Return (X, Y) of the center of cell containing provided text 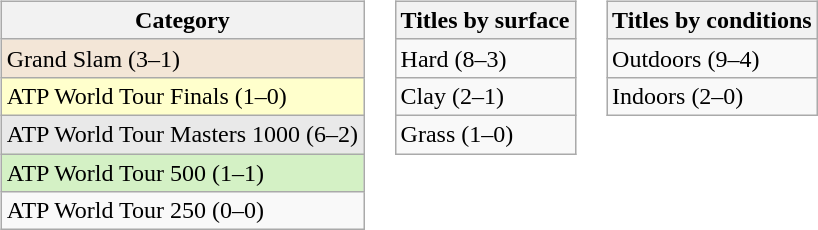
Category (182, 20)
Grass (1–0) (485, 134)
Titles by conditions (712, 20)
ATP World Tour 250 (0–0) (182, 211)
Clay (2–1) (485, 96)
Hard (8–3) (485, 58)
ATP World Tour 500 (1–1) (182, 173)
ATP World Tour Finals (1–0) (182, 96)
Outdoors (9–4) (712, 58)
Titles by surface (485, 20)
ATP World Tour Masters 1000 (6–2) (182, 134)
Grand Slam (3–1) (182, 58)
Indoors (2–0) (712, 96)
